Scan for the cell matching the given text and deliver its [x, y] coordinate at center. 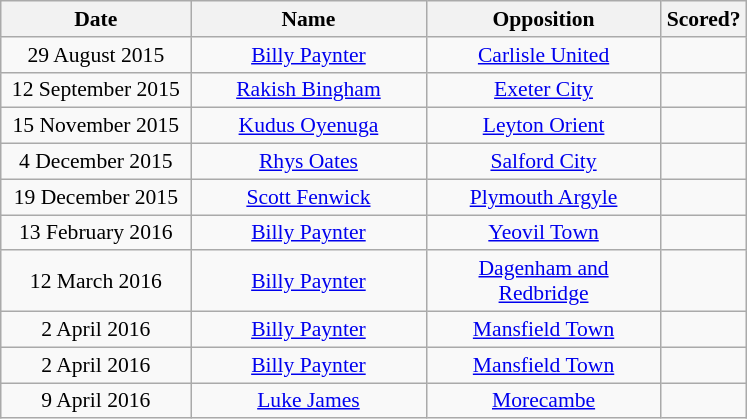
Luke James [308, 401]
Morecambe [544, 401]
29 August 2015 [96, 55]
Rakish Bingham [308, 90]
Plymouth Argyle [544, 197]
13 February 2016 [96, 233]
12 September 2015 [96, 90]
Salford City [544, 162]
Rhys Oates [308, 162]
Scott Fenwick [308, 197]
Exeter City [544, 90]
Opposition [544, 19]
Scored? [704, 19]
12 March 2016 [96, 282]
Kudus Oyenuga [308, 126]
Dagenham and Redbridge [544, 282]
Leyton Orient [544, 126]
4 December 2015 [96, 162]
9 April 2016 [96, 401]
Date [96, 19]
Carlisle United [544, 55]
15 November 2015 [96, 126]
Yeovil Town [544, 233]
Name [308, 19]
19 December 2015 [96, 197]
